Provide the (x, y) coordinate of the cell's center where the given text is located.  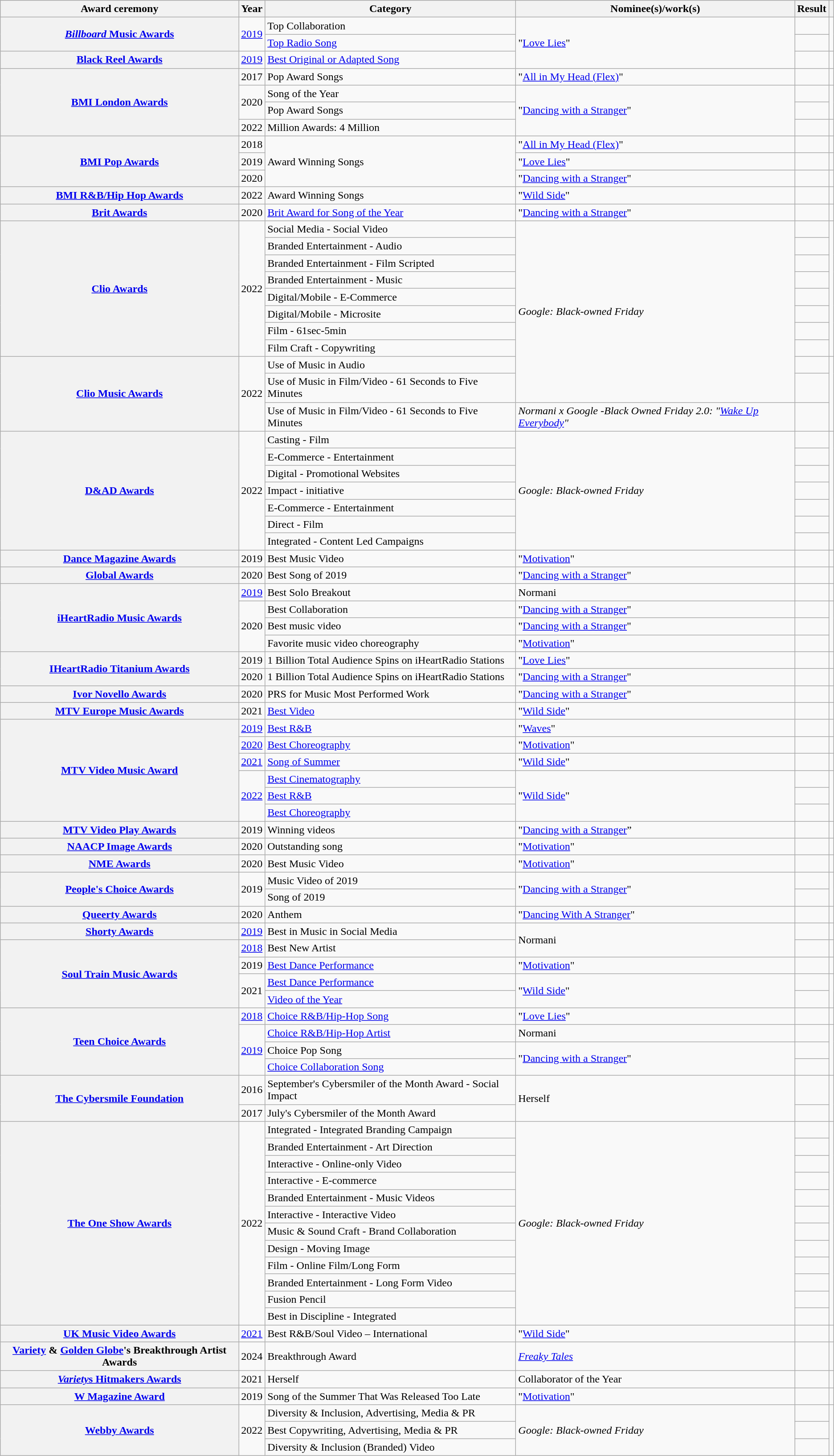
Varietys Hitmakers Awards (119, 1379)
MTV Europe Music Awards (119, 711)
Teen Choice Awards (119, 1041)
Brit Award for Song of the Year (390, 212)
Best Song of 2019 (390, 575)
Clio Music Awards (119, 394)
The Cybersmile Foundation (119, 1098)
The One Show Awards (119, 1223)
Best music video (390, 626)
Best in Discipline - Integrated (390, 1316)
Billboard Music Awards (119, 34)
Breakthrough Award (390, 1357)
Music & Sound Craft - Brand Collaboration (390, 1232)
Digital/Mobile - Microsite (390, 314)
Choice Collaboration Song (390, 1067)
Diversity & Inclusion, Advertising, Media & PR (390, 1413)
Use of Music in Audio (390, 365)
Collaborator of the Year (655, 1379)
Black Reel Awards (119, 60)
NAACP Image Awards (119, 847)
"Dancing with a Stranger” (655, 830)
UK Music Video Awards (119, 1333)
IHeartRadio Titanium Awards (119, 669)
Best Video (390, 711)
Social Media - Social Video (390, 229)
Best R&B/Soul Video – International (390, 1333)
Choice R&B/Hip-Hop Song (390, 1016)
Nominee(s)/work(s) (655, 9)
Film - Online Film/Long Form (390, 1265)
Webby Awards (119, 1430)
Fusion Pencil (390, 1299)
Film - 61sec-5min (390, 331)
Interactive - Interactive Video (390, 1215)
People's Choice Awards (119, 889)
Best Original or Adapted Song (390, 60)
Song of the Year (390, 94)
Impact - initiative (390, 490)
Song of the Summer That Was Released Too Late (390, 1396)
Soul Train Music Awards (119, 974)
"Waves" (655, 728)
Queerty Awards (119, 914)
Interactive - E-commerce (390, 1181)
Top Collaboration (390, 26)
Branded Entertainment - Music Videos (390, 1198)
Branded Entertainment - Music (390, 280)
Best in Music in Social Media (390, 931)
MTV Video Music Award (119, 770)
2024 (252, 1357)
BMI R&B/Hip Hop Awards (119, 195)
Digital - Promotional Websites (390, 473)
Winning videos (390, 830)
Global Awards (119, 575)
Best Collaboration (390, 609)
Best New Artist (390, 948)
Branded Entertainment - Art Direction (390, 1147)
Casting - Film (390, 440)
Brit Awards (119, 212)
Song of 2019 (390, 897)
2016 (252, 1090)
Digital/Mobile - E-Commerce (390, 297)
"Dancing With A Stranger" (655, 914)
D&AD Awards (119, 490)
Shorty Awards (119, 931)
Best Copywriting, Advertising, Media & PR (390, 1430)
Clio Awards (119, 289)
NME Awards (119, 864)
September's Cybersmiler of the Month Award - Social Impact (390, 1090)
Choice Pop Song (390, 1050)
Best Cinematography (390, 779)
Branded Entertainment - Film Scripted (390, 263)
Film Craft - Copywriting (390, 348)
W Magazine Award (119, 1396)
Diversity & Inclusion (Branded) Video (390, 1447)
Variety & Golden Globe's Breakthrough Artist Awards (119, 1357)
PRS for Music Most Performed Work (390, 694)
Direct - Film (390, 525)
Song of Summer (390, 762)
Normani x Google -Black Owned Friday 2.0: "Wake Up Everybody" (655, 417)
Dance Magazine Awards (119, 559)
Top Radio Song (390, 43)
July's Cybersmiler of the Month Award (390, 1113)
Branded Entertainment - Audio (390, 246)
iHeartRadio Music Awards (119, 618)
Video of the Year (390, 999)
Favorite music video choreography (390, 643)
Integrated - Content Led Campaigns (390, 542)
Anthem (390, 914)
BMI Pop Awards (119, 161)
Integrated - Integrated Branding Campaign (390, 1130)
Interactive - Online-only Video (390, 1164)
Ivor Novello Awards (119, 694)
Music Video of 2019 (390, 881)
Million Awards: 4 Million (390, 127)
Award ceremony (119, 9)
Choice R&B/Hip-Hop Artist (390, 1033)
MTV Video Play Awards (119, 830)
BMI London Awards (119, 102)
Best Solo Breakout (390, 592)
Design - Moving Image (390, 1248)
Result (812, 9)
Year (252, 9)
Category (390, 9)
Freaky Tales (655, 1357)
Branded Entertainment - Long Form Video (390, 1282)
Outstanding song (390, 847)
